Provide the [X, Y] coordinate of the cell's center where the given text is located.  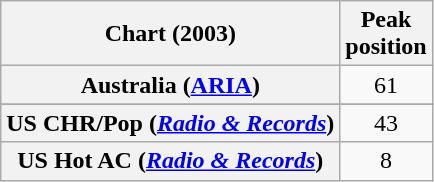
US Hot AC (Radio & Records) [170, 161]
43 [386, 123]
US CHR/Pop (Radio & Records) [170, 123]
Peakposition [386, 34]
8 [386, 161]
61 [386, 85]
Australia (ARIA) [170, 85]
Chart (2003) [170, 34]
